Search for the cell housing the specified text and yield its [X, Y] center coordinate. 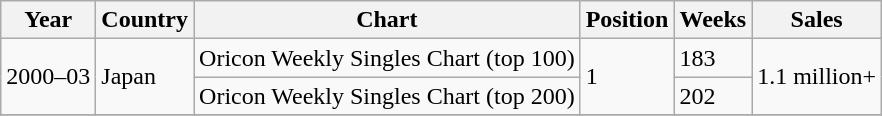
1 [627, 77]
Oricon Weekly Singles Chart (top 200) [388, 96]
Japan [145, 77]
202 [713, 96]
2000–03 [48, 77]
Chart [388, 20]
1.1 million+ [817, 77]
Position [627, 20]
Weeks [713, 20]
Oricon Weekly Singles Chart (top 100) [388, 58]
Country [145, 20]
183 [713, 58]
Year [48, 20]
Sales [817, 20]
